Detect which cell encompasses the target text, then output its [X, Y] center coordinate. 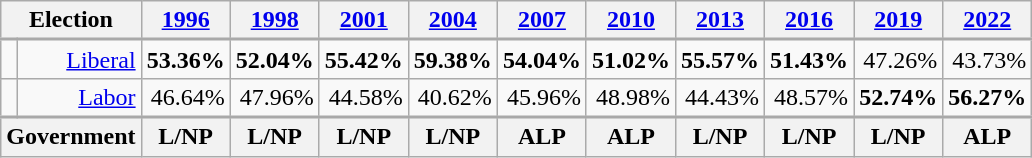
Government [71, 136]
48.98% [630, 98]
1998 [274, 20]
59.38% [452, 60]
47.26% [898, 60]
51.02% [630, 60]
Labor [80, 98]
47.96% [274, 98]
40.62% [452, 98]
2007 [542, 20]
53.36% [186, 60]
45.96% [542, 98]
55.42% [364, 60]
44.58% [364, 98]
51.43% [810, 60]
Liberal [80, 60]
46.64% [186, 98]
52.04% [274, 60]
43.73% [988, 60]
2013 [720, 20]
2004 [452, 20]
56.27% [988, 98]
Election [71, 20]
52.74% [898, 98]
48.57% [810, 98]
54.04% [542, 60]
55.57% [720, 60]
44.43% [720, 98]
2001 [364, 20]
2010 [630, 20]
2022 [988, 20]
2019 [898, 20]
1996 [186, 20]
2016 [810, 20]
